Find where the given text appears and provide that cell's center as [X, Y] coordinate. 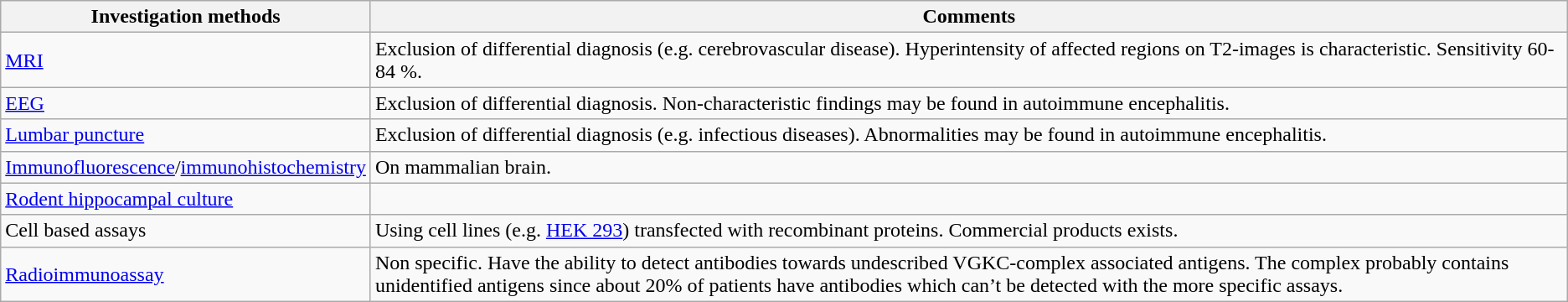
On mammalian brain. [968, 167]
EEG [186, 103]
Investigation methods [186, 17]
Exclusion of differential diagnosis (e.g. infectious diseases). Abnormalities may be found in autoimmune encephalitis. [968, 135]
Using cell lines (e.g. HEK 293) transfected with recombinant proteins. Commercial products exists. [968, 231]
MRI [186, 60]
Comments [968, 17]
Lumbar puncture [186, 135]
Rodent hippocampal culture [186, 199]
Cell based assays [186, 231]
Radioimmunoassay [186, 273]
Exclusion of differential diagnosis. Non-characteristic findings may be found in autoimmune encephalitis. [968, 103]
Immunofluorescence/immunohistochemistry [186, 167]
